Find where the given text appears and provide that cell's center as (x, y) coordinate. 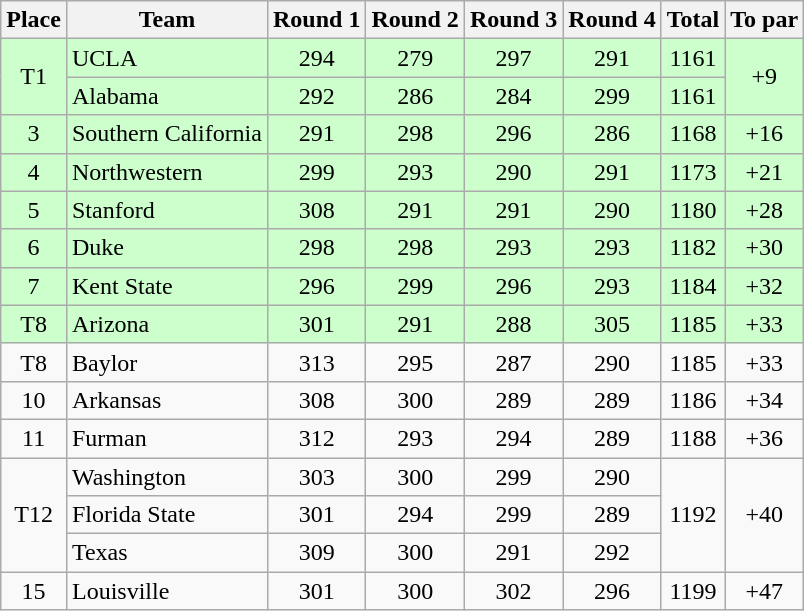
295 (415, 362)
305 (612, 324)
1168 (693, 134)
+28 (764, 210)
Kent State (166, 286)
10 (34, 400)
297 (513, 58)
287 (513, 362)
1180 (693, 210)
Louisville (166, 591)
284 (513, 96)
Round 2 (415, 20)
Round 3 (513, 20)
Texas (166, 553)
Place (34, 20)
Northwestern (166, 172)
Baylor (166, 362)
UCLA (166, 58)
Arkansas (166, 400)
Stanford (166, 210)
+21 (764, 172)
1182 (693, 248)
1199 (693, 591)
Team (166, 20)
+16 (764, 134)
313 (316, 362)
Florida State (166, 515)
+47 (764, 591)
Alabama (166, 96)
Washington (166, 477)
6 (34, 248)
+32 (764, 286)
4 (34, 172)
303 (316, 477)
288 (513, 324)
302 (513, 591)
5 (34, 210)
T1 (34, 77)
309 (316, 553)
1186 (693, 400)
+30 (764, 248)
Round 4 (612, 20)
Round 1 (316, 20)
15 (34, 591)
Southern California (166, 134)
11 (34, 438)
Duke (166, 248)
1192 (693, 515)
+36 (764, 438)
1184 (693, 286)
+40 (764, 515)
+34 (764, 400)
1188 (693, 438)
Total (693, 20)
3 (34, 134)
+9 (764, 77)
Arizona (166, 324)
To par (764, 20)
7 (34, 286)
1173 (693, 172)
Furman (166, 438)
312 (316, 438)
279 (415, 58)
T12 (34, 515)
